Return the (X, Y) coordinate for the center point of the cell that contains the specified text.  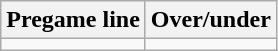
Pregame line (74, 20)
Over/under (210, 20)
